Return [x, y] of the center of cell containing provided text 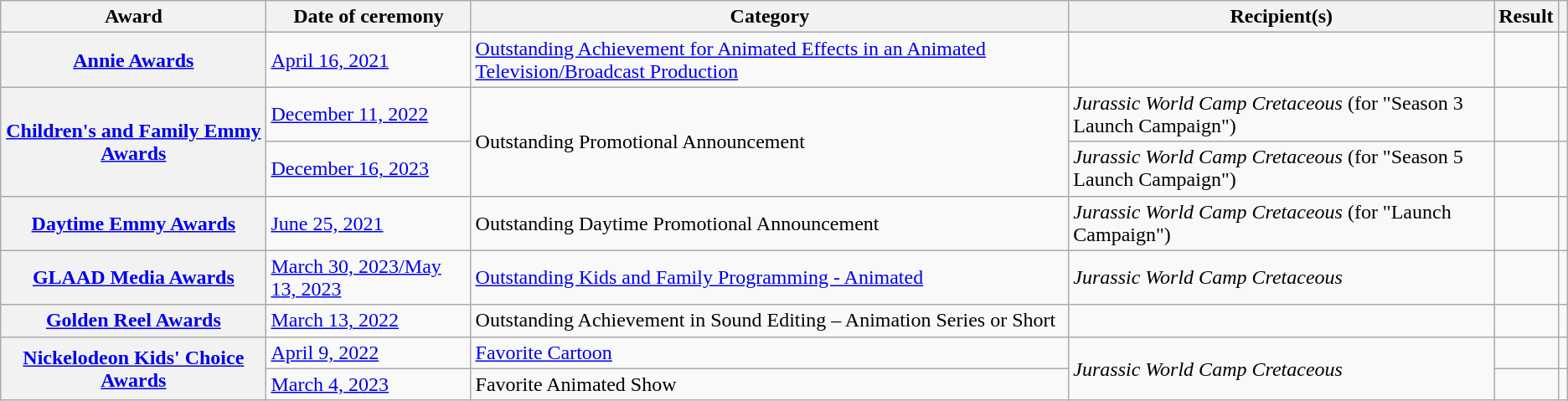
Favorite Animated Show [770, 384]
Outstanding Achievement for Animated Effects in an Animated Television/Broadcast Production [770, 60]
Nickelodeon Kids' Choice Awards [134, 368]
Recipient(s) [1282, 17]
June 25, 2021 [369, 223]
Golden Reel Awards [134, 321]
March 30, 2023/May 13, 2023 [369, 278]
April 16, 2021 [369, 60]
April 9, 2022 [369, 352]
Outstanding Daytime Promotional Announcement [770, 223]
Daytime Emmy Awards [134, 223]
Children's and Family Emmy Awards [134, 141]
Jurassic World Camp Cretaceous (for "Season 3 Launch Campaign") [1282, 114]
Category [770, 17]
Result [1526, 17]
Outstanding Achievement in Sound Editing – Animation Series or Short [770, 321]
Award [134, 17]
December 16, 2023 [369, 169]
Annie Awards [134, 60]
Jurassic World Camp Cretaceous (for "Season 5 Launch Campaign") [1282, 169]
Favorite Cartoon [770, 352]
Outstanding Kids and Family Programming - Animated [770, 278]
Date of ceremony [369, 17]
GLAAD Media Awards [134, 278]
Jurassic World Camp Cretaceous (for "Launch Campaign") [1282, 223]
March 13, 2022 [369, 321]
December 11, 2022 [369, 114]
Outstanding Promotional Announcement [770, 141]
March 4, 2023 [369, 384]
